Search for the cell housing the specified text and yield its (x, y) center coordinate. 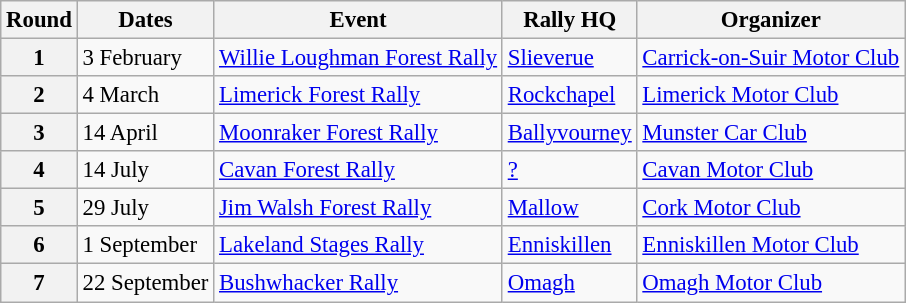
Limerick Forest Rally (358, 95)
29 July (145, 208)
14 April (145, 133)
4 March (145, 95)
Omagh (570, 283)
Rockchapel (570, 95)
Carrick-on-Suir Motor Club (770, 58)
Rally HQ (570, 20)
3 February (145, 58)
Omagh Motor Club (770, 283)
Limerick Motor Club (770, 95)
Cavan Motor Club (770, 170)
Cavan Forest Rally (358, 170)
4 (39, 170)
Ballyvourney (570, 133)
Jim Walsh Forest Rally (358, 208)
3 (39, 133)
7 (39, 283)
2 (39, 95)
1 September (145, 245)
1 (39, 58)
Organizer (770, 20)
Cork Motor Club (770, 208)
Willie Loughman Forest Rally (358, 58)
Slieverue (570, 58)
Enniskillen Motor Club (770, 245)
Dates (145, 20)
Event (358, 20)
5 (39, 208)
Bushwhacker Rally (358, 283)
Mallow (570, 208)
? (570, 170)
Enniskillen (570, 245)
Round (39, 20)
Moonraker Forest Rally (358, 133)
6 (39, 245)
Lakeland Stages Rally (358, 245)
22 September (145, 283)
Munster Car Club (770, 133)
14 July (145, 170)
